Return the [X, Y] coordinate for the center point of the cell that contains the specified text.  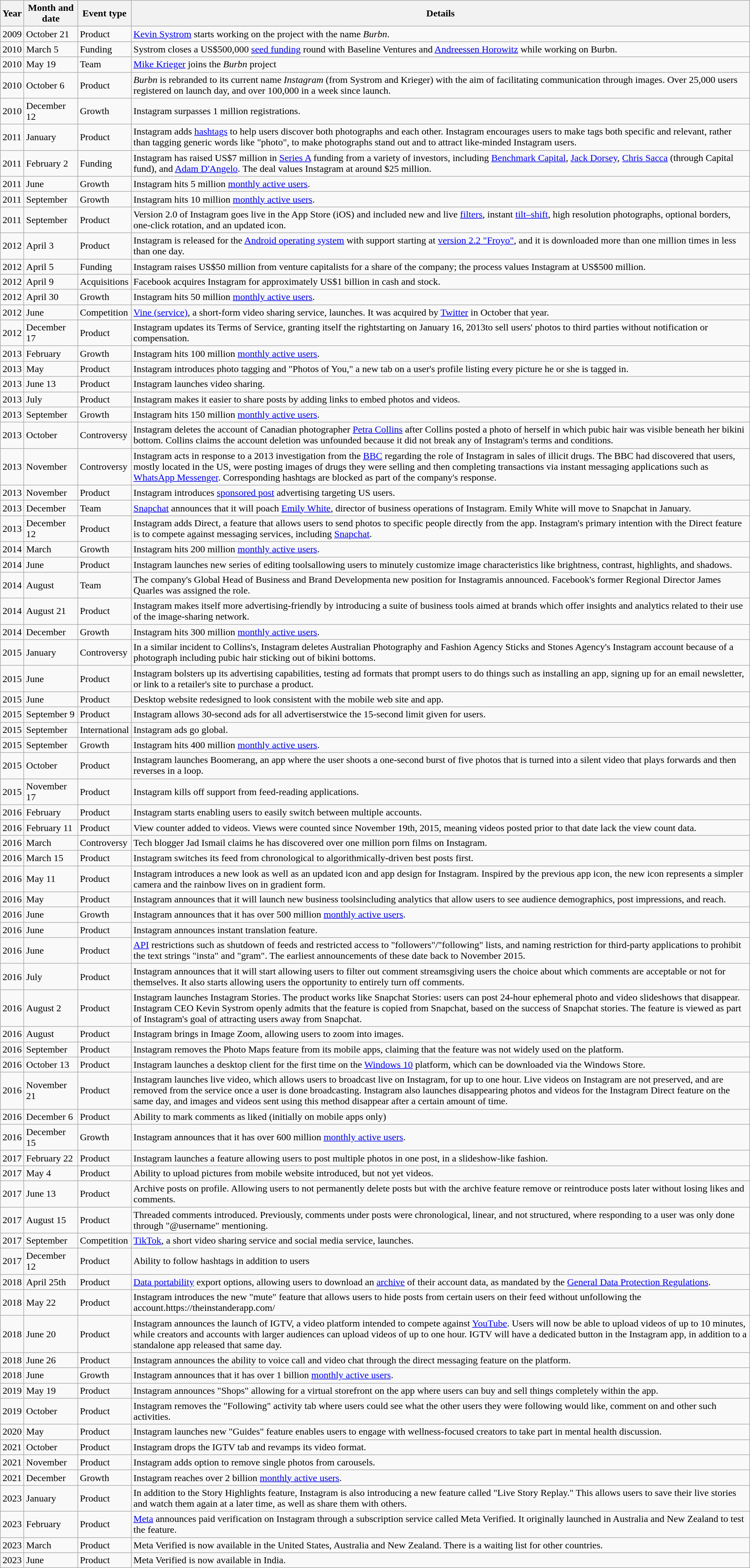
Instagram hits 50 million monthly active users. [441, 297]
View counter added to videos. Views were counted since November 19th, 2015, meaning videos posted prior to that date lack the view count data. [441, 827]
November 17 [51, 791]
Ability to upload pictures from mobile website introduced, but not yet videos. [441, 1173]
December 6 [51, 1117]
Ability to mark comments as liked (initially on mobile apps only) [441, 1117]
April 30 [51, 297]
Instagram makes it easier to share posts by adding links to embed photos and videos. [441, 399]
Details [441, 14]
May 11 [51, 879]
October 6 [51, 85]
Instagram hits 100 million monthly active users. [441, 354]
Instagram ads go global. [441, 730]
Systrom closes a US$500,000 seed funding round with Baseline Ventures and Andreessen Horowitz while working on Burbn. [441, 49]
Instagram announces that it has over 500 million monthly active users. [441, 915]
Instagram surpasses 1 million registrations. [441, 111]
Instagram brings in Image Zoom, allowing users to zoom into images. [441, 1034]
International [105, 730]
May 22 [51, 1302]
Instagram announces "Shops" allowing for a virtual storefront on the app where users can buy and sell things completely within the app. [441, 1391]
Instagram launches a desktop client for the first time on the Windows 10 platform, which can be downloaded via the Windows Store. [441, 1065]
Instagram allows 30-second ads for all advertiserstwice the 15-second limit given for users. [441, 715]
Snapchat announces that it will poach Emily White, director of business operations of Instagram. Emily White will move to Snapchat in January. [441, 508]
Instagram introduces photo tagging and "Photos of You," a new tab on a user's profile listing every picture he or she is tagged in. [441, 369]
February 22 [51, 1158]
October 13 [51, 1065]
Instagram hits 200 million monthly active users. [441, 549]
April 3 [51, 246]
Instagram drops the IGTV tab and revamps its video format. [441, 1447]
April 9 [51, 282]
April 5 [51, 266]
Instagram launches new "Guides" feature enables users to engage with wellness-focused creators to take part in mental health discussion. [441, 1432]
August 15 [51, 1220]
June 26 [51, 1360]
Instagram introduces sponsored post advertising targeting US users. [441, 493]
Instagram reaches over 2 billion monthly active users. [441, 1477]
Facebook acquires Instagram for approximately US$1 billion in cash and stock. [441, 282]
Kevin Systrom starts working on the project with the name Burbn. [441, 34]
March 15 [51, 858]
2020 [12, 1432]
Instagram hits 400 million monthly active users. [441, 745]
February 2 [51, 163]
December 15 [51, 1137]
Vine (service), a short-form video sharing service, launches. It was acquired by Twitter in October that year. [441, 312]
October 21 [51, 34]
Instagram announces instant translation feature. [441, 930]
June 20 [51, 1334]
May 4 [51, 1173]
Event type [105, 14]
Instagram announces that it has over 600 million monthly active users. [441, 1137]
Month and date [51, 14]
Instagram hits 300 million monthly active users. [441, 632]
Instagram adds option to remove single photos from carousels. [441, 1462]
Meta Verified is now available in the United States, Australia and New Zealand. There is a waiting list for other countries. [441, 1545]
December 17 [51, 333]
Instagram launches video sharing. [441, 384]
Instagram hits 5 million monthly active users. [441, 184]
Meta Verified is now available in India. [441, 1560]
Data portability export options, allowing users to download an archive of their account data, as mandated by the General Data Protection Regulations. [441, 1282]
Instagram launches a feature allowing users to post multiple photos in one post, in a slideshow-like fashion. [441, 1158]
Instagram removes the Photo Maps feature from its mobile apps, claiming that the feature was not widely used on the platform. [441, 1049]
Instagram announces the ability to voice call and video chat through the direct messaging feature on the platform. [441, 1360]
Instagram hits 10 million monthly active users. [441, 199]
Instagram starts enabling users to easily switch between multiple accounts. [441, 812]
Acquisitions [105, 282]
Instagram kills off support from feed-reading applications. [441, 791]
August 2 [51, 1008]
Instagram switches its feed from chronological to algorithmically-driven best posts first. [441, 858]
Year [12, 14]
April 25th [51, 1282]
Ability to follow hashtags in addition to users [441, 1262]
September 9 [51, 715]
March 5 [51, 49]
February 11 [51, 827]
Desktop website redesigned to look consistent with the mobile web site and app. [441, 699]
November 21 [51, 1091]
August 21 [51, 611]
Tech blogger Jad Ismail claims he has discovered over one million porn films on Instagram. [441, 843]
TikTok, a short video sharing service and social media service, launches. [441, 1241]
Instagram raises US$50 million from venture capitalists for a share of the company; the process values Instagram at US$500 million. [441, 266]
Mike Krieger joins the Burbn project [441, 64]
2009 [12, 34]
Instagram announces that it has over 1 billion monthly active users. [441, 1375]
Instagram hits 150 million monthly active users. [441, 415]
